Locate the cell with the specified text and output its [x, y] center coordinate. 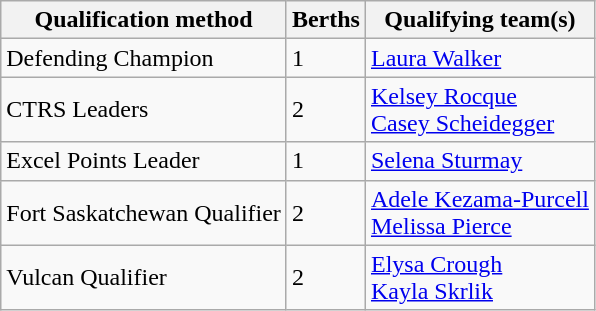
CTRS Leaders [144, 110]
Selena Sturmay [480, 161]
Laura Walker [480, 58]
Defending Champion [144, 58]
Qualifying team(s) [480, 20]
Qualification method [144, 20]
Adele Kezama-Purcell Melissa Pierce [480, 212]
Fort Saskatchewan Qualifier [144, 212]
Berths [326, 20]
Excel Points Leader [144, 161]
Kelsey Rocque Casey Scheidegger [480, 110]
Vulcan Qualifier [144, 278]
Elysa Crough Kayla Skrlik [480, 278]
